Capture the cell that displays the provided text and extract its (x, y) central coordinate. 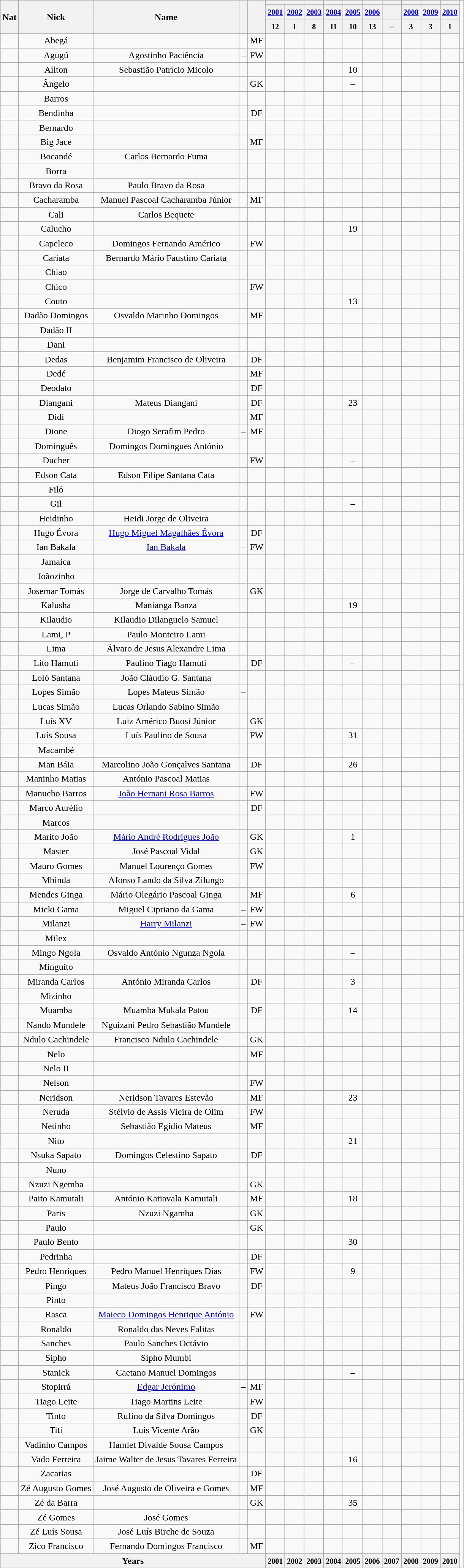
Milanzi (56, 924)
Marcolino João Gonçalves Santana (166, 764)
18 (353, 1199)
Mbinda (56, 880)
9 (353, 1271)
Dedé (56, 373)
António Katiavala Kamutali (166, 1199)
Mingo Ngola (56, 953)
Edgar Jerónimo (166, 1387)
Dedas (56, 359)
Afonso Lando da Silva Zilungo (166, 880)
Sebastião Egídio Mateus (166, 1126)
Agostinho Paciência (166, 55)
Osvaldo António Ngunza Ngola (166, 953)
Pedrinha (56, 1257)
Mário Olegário Pascoal Ginga (166, 895)
Luiz Américo Buosi Júnior (166, 721)
Barros (56, 98)
Stanick (56, 1373)
Bravo da Rosa (56, 186)
Cariata (56, 258)
8 (314, 26)
Ronaldo das Neves Falitas (166, 1329)
26 (353, 764)
Muamba (56, 1010)
Manucho Barros (56, 793)
Nick (56, 17)
José Gomes (166, 1517)
Chiao (56, 272)
Miguel Cipriano da Gama (166, 909)
Bernardo (56, 127)
Dani (56, 345)
Dione (56, 432)
Paulo Bento (56, 1242)
Tití (56, 1430)
Lima (56, 649)
Nguizani Pedro Sebastião Mundele (166, 1025)
Nzuzi Ngamba (166, 1213)
Lami, P (56, 634)
Muamba Mukala Patou (166, 1010)
Lucas Simão (56, 707)
Manuel Lourenço Gomes (166, 866)
Didí (56, 417)
Sipho (56, 1358)
14 (353, 1010)
Bendinha (56, 113)
11 (334, 26)
Hugo Miguel Magalhães Évora (166, 533)
Edson Cata (56, 475)
Kilaudio Dilanguelo Samuel (166, 620)
Maieco Domingos Henrique António (166, 1314)
Zico Francisco (56, 1546)
Bernardo Mário Faustino Cariata (166, 258)
Lopes Simão (56, 692)
Years (133, 1560)
Milex (56, 938)
Ângelo (56, 84)
Zé Augusto Gomes (56, 1488)
Luís Sousa (56, 736)
21 (353, 1141)
Ndulo Cachindele (56, 1039)
Hamlet Divalde Sousa Campos (166, 1445)
Couto (56, 301)
Sanches (56, 1344)
Rufino da Silva Domingos (166, 1416)
Deodato (56, 388)
Marcos (56, 822)
João Hernani Rosa Barros (166, 793)
Carlos Bequete (166, 214)
Pinto (56, 1300)
Nat (10, 17)
Paulo Sanches Octávio (166, 1344)
Abegá (56, 41)
Kilaudio (56, 620)
José Luís Birche de Souza (166, 1531)
Joãozinho (56, 576)
Stélvio de Assis Vieira de Olim (166, 1112)
Cacharamba (56, 200)
António Miranda Carlos (166, 982)
Neridson (56, 1097)
Paulino Tiago Hamuti (166, 663)
Heidinho (56, 518)
Big Jace (56, 142)
Filó (56, 489)
30 (353, 1242)
Edson Filipe Santana Cata (166, 475)
José Pascoal Vidal (166, 851)
Lucas Orlando Sabino Simão (166, 707)
Mizinho (56, 996)
Borra (56, 171)
Mário André Rodrigues João (166, 837)
Vado Ferreira (56, 1459)
Dominguês (56, 446)
Vadinho Campos (56, 1445)
Zé Gomes (56, 1517)
Heidi Jorge de Oliveira (166, 518)
João Cláudio G. Santana (166, 678)
Nzuzi Ngemba (56, 1184)
Diangani (56, 403)
12 (275, 26)
Man Báia (56, 764)
Minguito (56, 967)
Marco Aurélio (56, 808)
Dadão Domingos (56, 316)
Cali (56, 214)
Luís Paulino de Sousa (166, 736)
Kalusha (56, 605)
Domingos Domingues António (166, 446)
Zacarias (56, 1474)
Rasca (56, 1314)
Nuno (56, 1170)
Domingos Fernando Américo (166, 243)
Hugo Évora (56, 533)
Zé Luís Sousa (56, 1531)
Chico (56, 287)
António Pascoal Matias (166, 779)
Name (166, 17)
Micki Gama (56, 909)
Aílton (56, 70)
Tiago Martins Leite (166, 1401)
Neruda (56, 1112)
Agugú (56, 55)
Manuel Pascoal Cacharamba Júnior (166, 200)
Paulo Bravo da Rosa (166, 186)
16 (353, 1459)
Álvaro de Jesus Alexandre Lima (166, 649)
Loló Santana (56, 678)
Josemar Tomás (56, 591)
Jorge de Carvalho Tomás (166, 591)
Paulo Monteiro Lami (166, 634)
Lopes Mateus Simão (166, 692)
Nito (56, 1141)
Mateus João Francisco Bravo (166, 1285)
Benjamim Francisco de Oliveira (166, 359)
Neridson Tavares Estevão (166, 1097)
Fernando Domingos Francisco (166, 1546)
Lito Hamuti (56, 663)
José Augusto de Oliveira e Gomes (166, 1488)
6 (353, 895)
Tinto (56, 1416)
Harry Milanzi (166, 924)
Caetano Manuel Domingos (166, 1373)
Manianga Banza (166, 605)
Domingos Celestino Sapato (166, 1155)
Jaime Walter de Jesus Tavares Ferreira (166, 1459)
Luís Vicente Arão (166, 1430)
Pedro Manuel Henriques Dias (166, 1271)
Nelo (56, 1054)
Netinho (56, 1126)
Mauro Gomes (56, 866)
Nelo II (56, 1068)
2007 (391, 1560)
Paito Kamutali (56, 1199)
Nelson (56, 1083)
Pingo (56, 1285)
Francisco Ndulo Cachindele (166, 1039)
Sebastião Patrício Micolo (166, 70)
Osvaldo Marinho Domingos (166, 316)
Luís XV (56, 721)
Master (56, 851)
Tiago Leite (56, 1401)
Ducher (56, 461)
Pedro Henriques (56, 1271)
Calucho (56, 229)
Stopirrá (56, 1387)
Marito João (56, 837)
Bocandé (56, 156)
Mateus Diangani (166, 403)
Maninho Matias (56, 779)
Ronaldo (56, 1329)
Miranda Carlos (56, 982)
Zé da Barra (56, 1503)
Sipho Mumbi (166, 1358)
Nsuka Sapato (56, 1155)
Diogo Serafim Pedro (166, 432)
35 (353, 1503)
31 (353, 736)
Mendes Ginga (56, 895)
Capeleco (56, 243)
Carlos Bernardo Fuma (166, 156)
Paris (56, 1213)
Gil (56, 504)
Macambé (56, 750)
Dadão II (56, 330)
Nando Mundele (56, 1025)
Paulo (56, 1228)
Jamaica (56, 562)
